Return the [x, y] coordinate for the center point of the cell that contains the specified text.  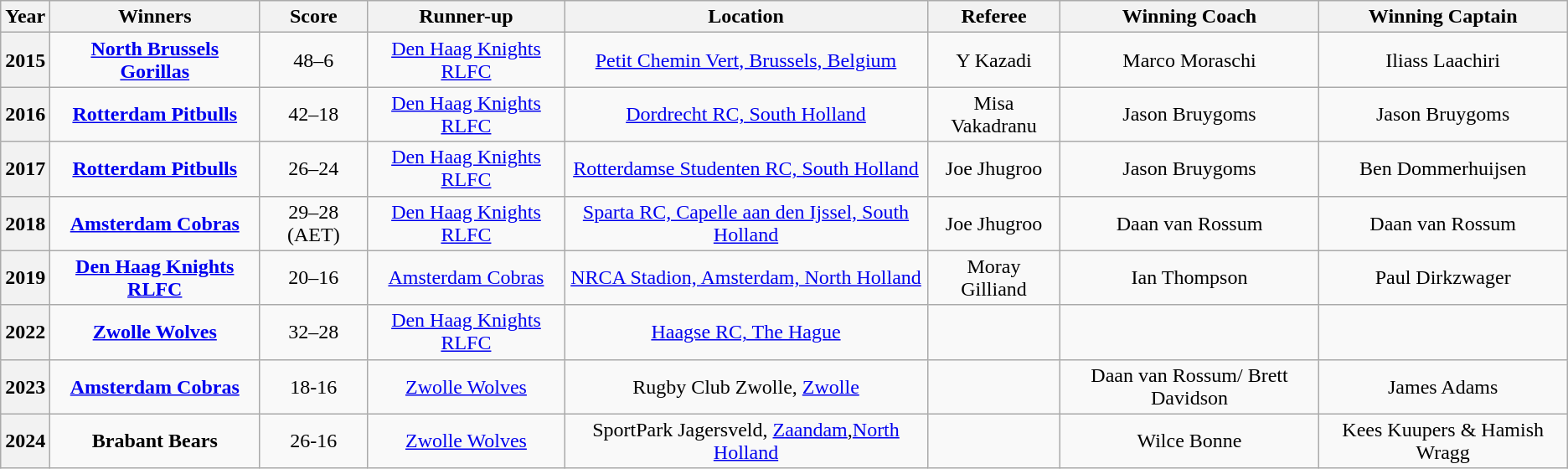
Paul Dirkzwager [1442, 278]
Rugby Club Zwolle, Zwolle [745, 387]
Brabant Bears [155, 441]
Haagse RC, The Hague [745, 332]
Location [745, 17]
26–24 [313, 169]
2023 [25, 387]
2024 [25, 441]
Petit Chemin Vert, Brussels, Belgium [745, 60]
2018 [25, 223]
2017 [25, 169]
SportPark Jagersveld, Zaandam,North Holland [745, 441]
Kees Kuupers & Hamish Wragg [1442, 441]
2022 [25, 332]
Runner-up [466, 17]
Ian Thompson [1189, 278]
Y Kazadi [993, 60]
26-16 [313, 441]
Wilce Bonne [1189, 441]
20–16 [313, 278]
2015 [25, 60]
2016 [25, 114]
James Adams [1442, 387]
48–6 [313, 60]
Winning Captain [1442, 17]
Misa Vakadranu [993, 114]
North Brussels Gorillas [155, 60]
Ben Dommerhuijsen [1442, 169]
42–18 [313, 114]
Marco Moraschi [1189, 60]
29–28 (AET) [313, 223]
Iliass Laachiri [1442, 60]
NRCA Stadion, Amsterdam, North Holland [745, 278]
Rotterdamse Studenten RC, South Holland [745, 169]
Year [25, 17]
Sparta RC, Capelle aan den Ijssel, South Holland [745, 223]
Score [313, 17]
Dordrecht RC, South Holland [745, 114]
Moray Gilliand [993, 278]
18-16 [313, 387]
Referee [993, 17]
Daan van Rossum/ Brett Davidson [1189, 387]
2019 [25, 278]
32–28 [313, 332]
Winners [155, 17]
Winning Coach [1189, 17]
